Determine the [X, Y] coordinate at the center of the cell enclosing the given text.  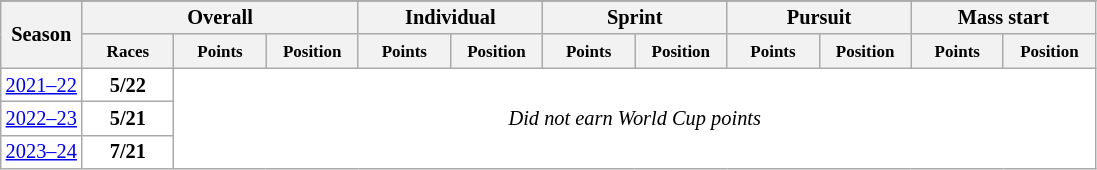
2023–24 [42, 152]
5/22 [128, 85]
Season [42, 34]
2021–22 [42, 85]
Mass start [1003, 17]
Did not earn World Cup points [635, 118]
2022–23 [42, 118]
Pursuit [819, 17]
Races [128, 51]
Sprint [635, 17]
5/21 [128, 118]
Individual [450, 17]
Overall [220, 17]
7/21 [128, 152]
